Output the [X, Y] coordinate of the center of the cell containing the given text.  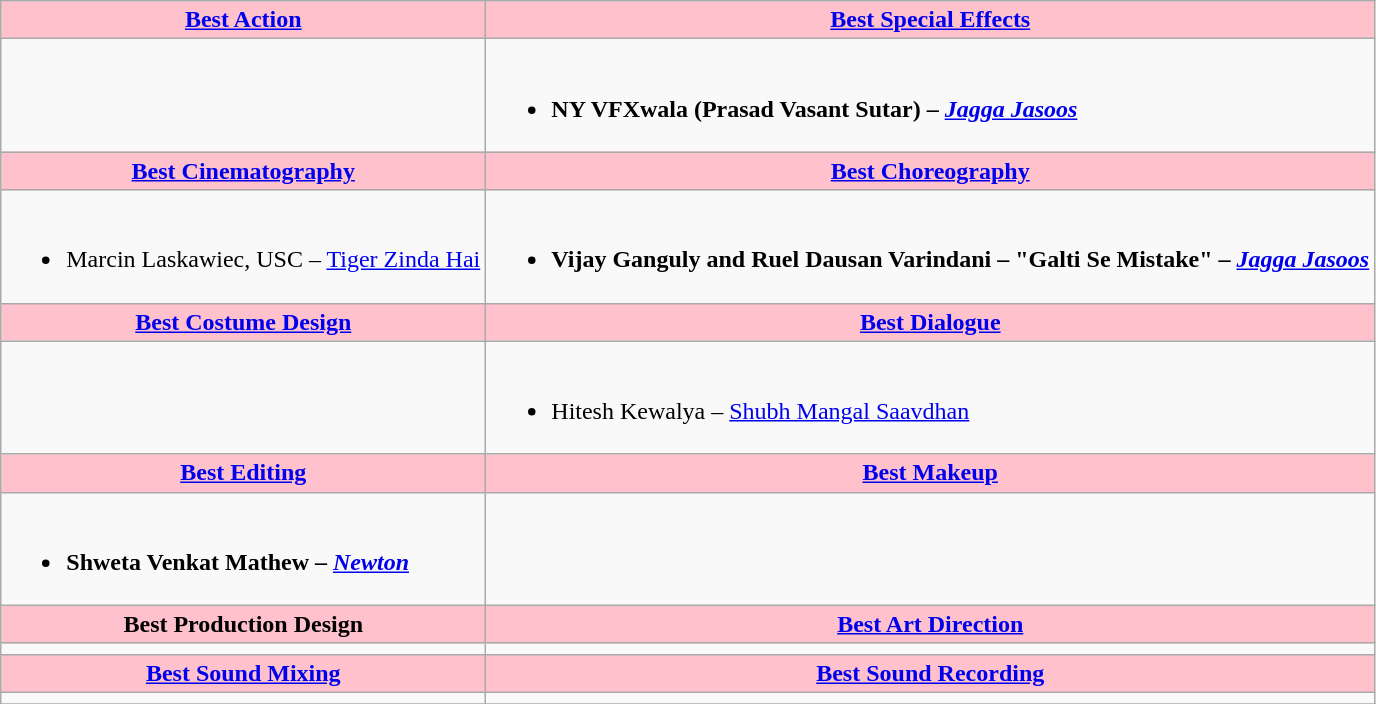
Best Special Effects [930, 20]
Best Costume Design [244, 322]
Hitesh Kewalya – Shubh Mangal Saavdhan [930, 398]
Best Sound Recording [930, 673]
Best Editing [244, 473]
Best Action [244, 20]
Best Dialogue [930, 322]
Best Choreography [930, 171]
Best Production Design [244, 624]
Shweta Venkat Mathew – Newton [244, 548]
Vijay Ganguly and Ruel Dausan Varindani – "Galti Se Mistake" – Jagga Jasoos [930, 246]
Best Art Direction [930, 624]
Marcin Laskawiec, USC – Tiger Zinda Hai [244, 246]
Best Makeup [930, 473]
NY VFXwala (Prasad Vasant Sutar) – Jagga Jasoos [930, 96]
Best Cinematography [244, 171]
Best Sound Mixing [244, 673]
